Search for the cell housing the specified text and yield its [x, y] center coordinate. 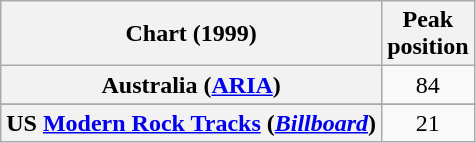
Australia (ARIA) [192, 85]
Chart (1999) [192, 34]
Peakposition [428, 34]
US Modern Rock Tracks (Billboard) [192, 123]
21 [428, 123]
84 [428, 85]
